Pinpoint the cell where the given text exists, returning its [x, y] midpoint coordinate. 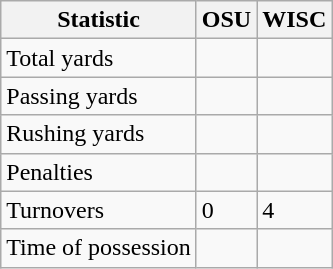
4 [294, 210]
0 [226, 210]
WISC [294, 20]
Total yards [99, 58]
Statistic [99, 20]
Turnovers [99, 210]
Passing yards [99, 96]
Rushing yards [99, 134]
OSU [226, 20]
Time of possession [99, 248]
Penalties [99, 172]
